Provide the [X, Y] coordinate of the cell's center where the given text is located.  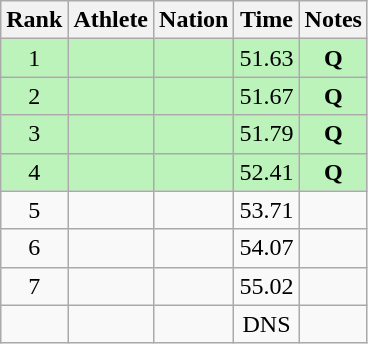
51.79 [266, 134]
1 [34, 58]
53.71 [266, 210]
3 [34, 134]
4 [34, 172]
6 [34, 248]
2 [34, 96]
51.63 [266, 58]
51.67 [266, 96]
DNS [266, 324]
54.07 [266, 248]
Notes [333, 20]
Time [266, 20]
Rank [34, 20]
5 [34, 210]
Athlete [111, 20]
7 [34, 286]
52.41 [266, 172]
55.02 [266, 286]
Nation [194, 20]
